Determine the [X, Y] coordinate at the center of the cell enclosing the given text.  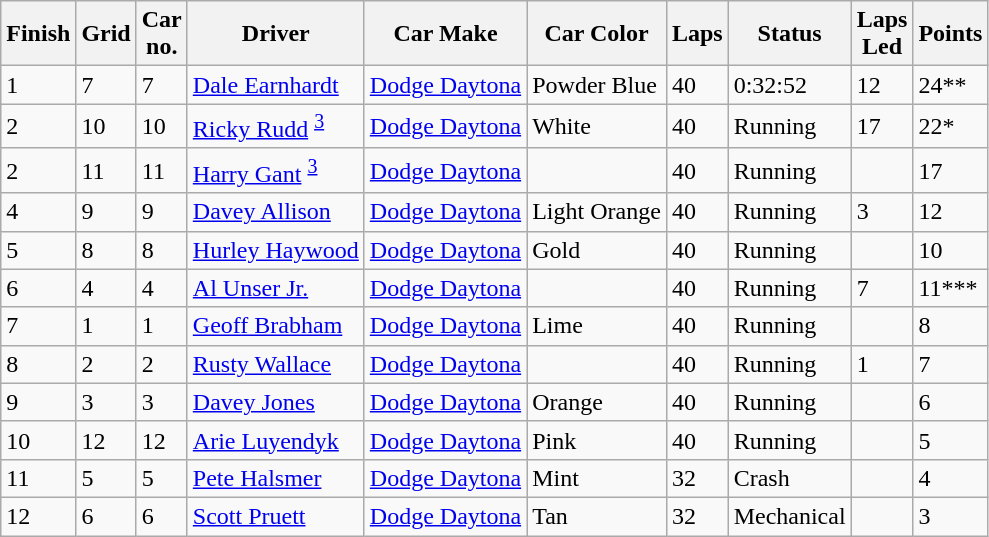
Carno. [162, 34]
White [597, 126]
Laps [697, 34]
LapsLed [882, 34]
Pink [597, 440]
Arie Luyendyk [276, 440]
Points [950, 34]
Davey Allison [276, 212]
Davey Jones [276, 402]
Gold [597, 250]
Geoff Brabham [276, 326]
Al Unser Jr. [276, 288]
Light Orange [597, 212]
22* [950, 126]
Rusty Wallace [276, 364]
Powder Blue [597, 85]
Mint [597, 478]
Finish [38, 34]
Status [790, 34]
Hurley Haywood [276, 250]
Orange [597, 402]
Lime [597, 326]
11*** [950, 288]
Car Make [445, 34]
Car Color [597, 34]
Mechanical [790, 516]
Harry Gant 3 [276, 170]
Driver [276, 34]
Ricky Rudd 3 [276, 126]
0:32:52 [790, 85]
Scott Pruett [276, 516]
Crash [790, 478]
Grid [106, 34]
24** [950, 85]
Dale Earnhardt [276, 85]
Tan [597, 516]
Pete Halsmer [276, 478]
